Pinpoint the cell where the given text exists, returning its [X, Y] midpoint coordinate. 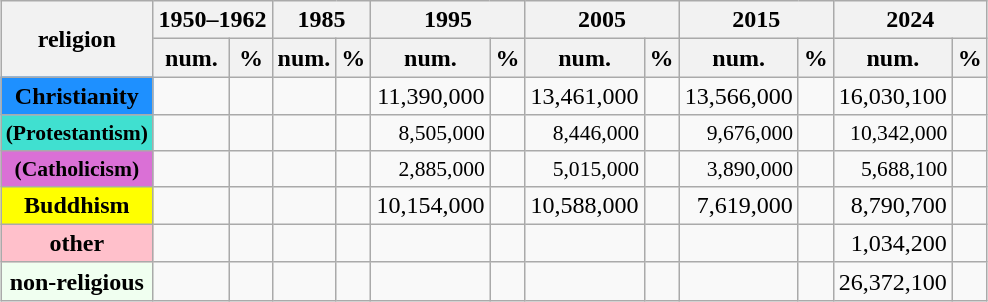
Christianity [77, 96]
Buddhism [77, 205]
2015 [756, 20]
10,342,000 [892, 133]
16,030,100 [892, 96]
9,676,000 [738, 133]
13,566,000 [738, 96]
1985 [322, 20]
2005 [602, 20]
5,015,000 [584, 169]
8,790,700 [892, 205]
1,034,200 [892, 243]
2024 [910, 20]
8,446,000 [584, 133]
10,588,000 [584, 205]
7,619,000 [738, 205]
1995 [448, 20]
5,688,100 [892, 169]
3,890,000 [738, 169]
(Protestantism) [77, 133]
11,390,000 [430, 96]
8,505,000 [430, 133]
religion [77, 39]
26,372,100 [892, 281]
non-religious [77, 281]
2,885,000 [430, 169]
other [77, 243]
1950–1962 [212, 20]
10,154,000 [430, 205]
(Catholicism) [77, 169]
13,461,000 [584, 96]
